From the cell containing the given text, extract its center point as (X, Y) coordinate. 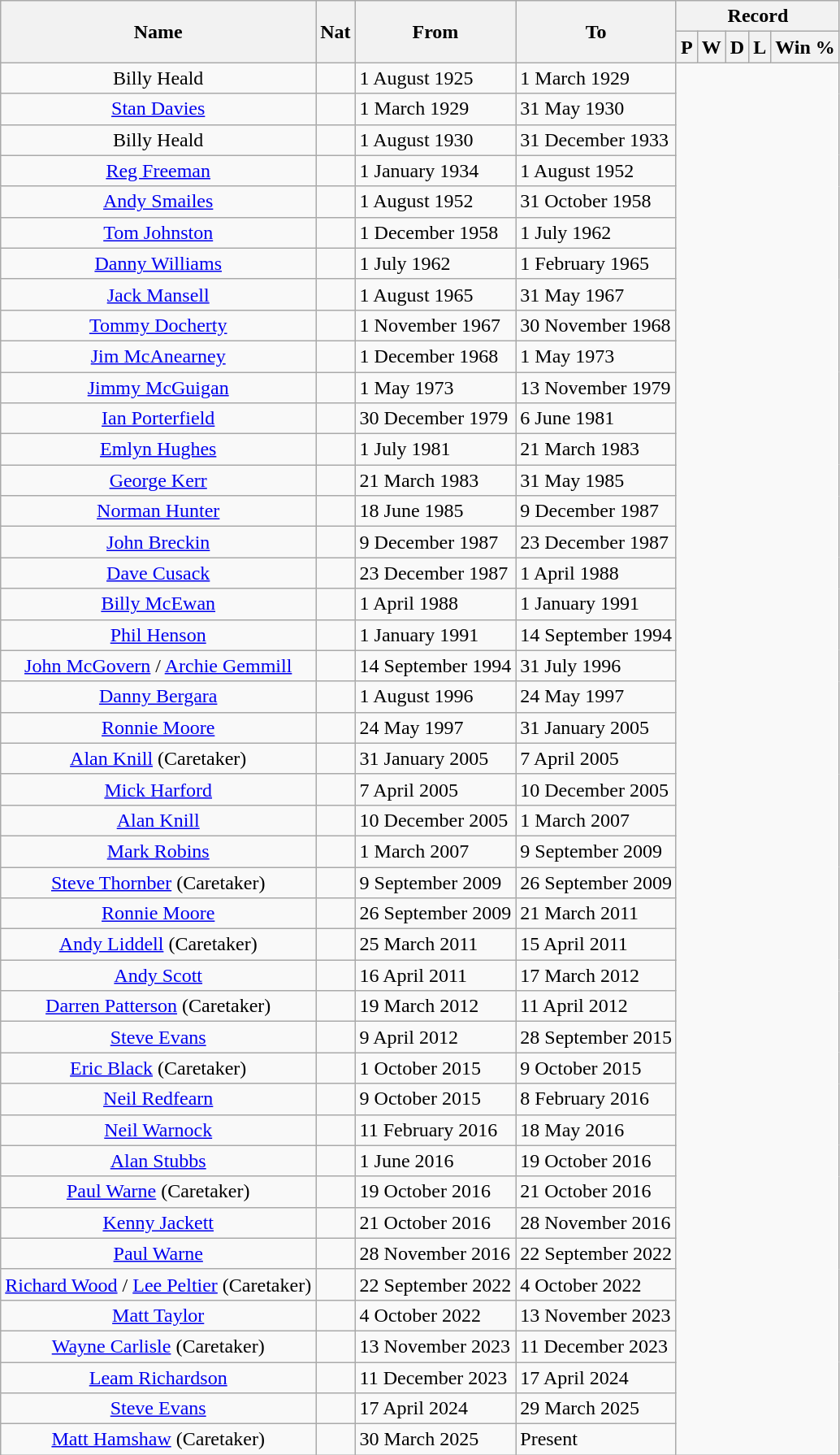
Darren Patterson (Caretaker) (158, 1006)
Record (757, 16)
1 August 1996 (435, 697)
11 February 2016 (435, 1130)
Andy Liddell (Caretaker) (158, 945)
Ian Porterfield (158, 419)
P (686, 47)
D (737, 47)
31 October 1958 (596, 202)
John Breckin (158, 542)
Danny Bergara (158, 697)
W (712, 47)
25 March 2011 (435, 945)
1 November 1967 (435, 325)
6 June 1981 (596, 419)
13 November 1979 (596, 388)
18 June 1985 (435, 511)
1 August 1965 (435, 294)
30 December 1979 (435, 419)
1 February 1965 (596, 263)
Alan Stubbs (158, 1161)
1 January 1934 (435, 171)
To (596, 32)
L (760, 47)
Win % (806, 47)
29 March 2025 (596, 1409)
9 April 2012 (435, 1037)
Mark Robins (158, 851)
1 October 2015 (435, 1068)
Tommy Docherty (158, 325)
Richard Wood / Lee Peltier (Caretaker) (158, 1284)
18 May 2016 (596, 1130)
31 May 1967 (596, 294)
Neil Redfearn (158, 1099)
31 May 1930 (596, 109)
Wayne Carlisle (Caretaker) (158, 1346)
30 March 2025 (435, 1440)
1 June 2016 (435, 1161)
John McGovern / Archie Gemmill (158, 666)
Jack Mansell (158, 294)
31 May 1985 (596, 480)
31 December 1933 (596, 140)
Alan Knill (158, 820)
Emlyn Hughes (158, 450)
Leam Richardson (158, 1378)
Tom Johnston (158, 232)
Danny Williams (158, 263)
Norman Hunter (158, 511)
Reg Freeman (158, 171)
Phil Henson (158, 635)
George Kerr (158, 480)
Name (158, 32)
Paul Warne (Caretaker) (158, 1192)
1 December 1968 (435, 356)
Andy Smailes (158, 202)
Eric Black (Caretaker) (158, 1068)
17 March 2012 (596, 975)
21 March 2011 (596, 914)
Andy Scott (158, 975)
30 November 1968 (596, 325)
Matt Hamshaw (Caretaker) (158, 1440)
31 July 1996 (596, 666)
1 August 1925 (435, 78)
1 July 1981 (435, 450)
Dave Cusack (158, 573)
11 April 2012 (596, 1006)
Stan Davies (158, 109)
1 August 1930 (435, 140)
Jim McAnearney (158, 356)
Kenny Jackett (158, 1223)
Present (596, 1440)
Paul Warne (158, 1253)
Jimmy McGuigan (158, 388)
15 April 2011 (596, 945)
Nat (336, 32)
1 December 1958 (435, 232)
16 April 2011 (435, 975)
8 February 2016 (596, 1099)
19 March 2012 (435, 1006)
Steve Thornber (Caretaker) (158, 882)
Matt Taylor (158, 1315)
Mick Harford (158, 789)
From (435, 32)
Billy McEwan (158, 604)
Alan Knill (Caretaker) (158, 758)
Neil Warnock (158, 1130)
28 September 2015 (596, 1037)
